Determine the [X, Y] coordinate at the center of the cell enclosing the given text.  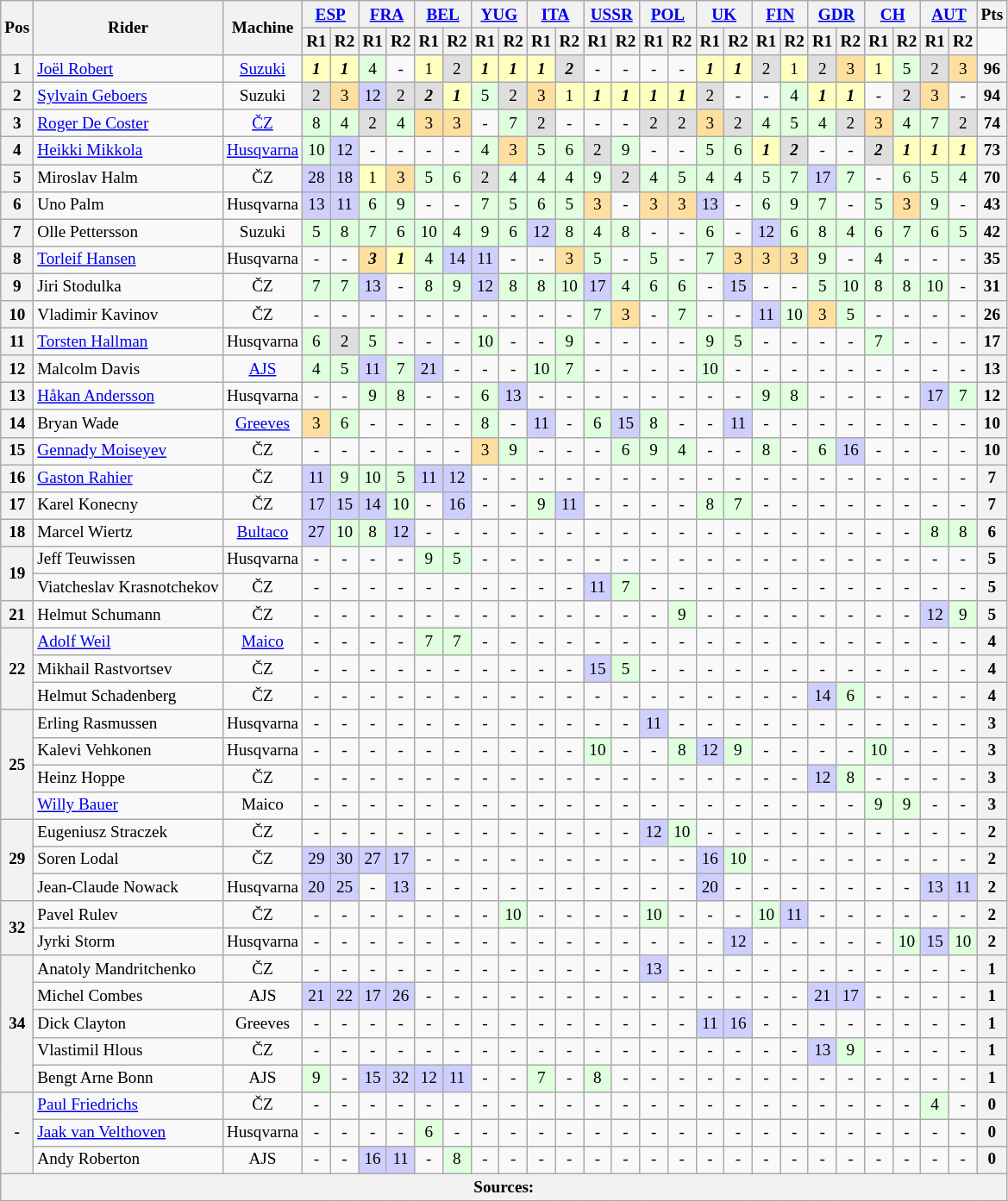
70 [992, 178]
Torleif Hansen [128, 260]
Olle Pettersson [128, 233]
Soren Lodal [128, 860]
34 [17, 1023]
Helmut Schadenberg [128, 697]
30 [345, 860]
Willy Bauer [128, 805]
ITA [555, 15]
Uno Palm [128, 205]
Gaston Rahier [128, 478]
ESP [331, 15]
96 [992, 69]
74 [992, 123]
AUT [949, 15]
Jeff Teuwissen [128, 560]
Pos [17, 28]
35 [992, 260]
Heikki Mikkola [128, 151]
Erling Rasmussen [128, 723]
Jean-Claude Nowack [128, 887]
UK [724, 15]
Michel Combes [128, 997]
Bultaco [262, 533]
POL [667, 15]
FRA [386, 15]
Rider [128, 28]
Anatoly Mandritchenko [128, 969]
Torsten Hallman [128, 341]
Vlastimil Hlous [128, 1051]
Helmut Schumann [128, 615]
Sources: [504, 1187]
73 [992, 151]
43 [992, 205]
Bryan Wade [128, 423]
GDR [836, 15]
Viatcheslav Krasnotchekov [128, 587]
Miroslav Halm [128, 178]
Kalevi Vehkonen [128, 751]
Marcel Wiertz [128, 533]
Håkan Andersson [128, 397]
Heinz Hoppe [128, 778]
Gennady Moiseyev [128, 451]
28 [317, 178]
31 [992, 287]
Pavel Rulev [128, 915]
Pts [992, 15]
FIN [779, 15]
Roger De Coster [128, 123]
Adolf Weil [128, 641]
94 [992, 96]
Vladimir Kavinov [128, 315]
Jaak van Velthoven [128, 1133]
Joël Robert [128, 69]
Dick Clayton [128, 1023]
YUG [498, 15]
Eugeniusz Straczek [128, 833]
Andy Roberton [128, 1160]
42 [992, 233]
Paul Friedrichs [128, 1105]
Bengt Arne Bonn [128, 1079]
CH [893, 15]
Karel Konecny [128, 505]
USSR [612, 15]
Jyrki Storm [128, 941]
Sylvain Geboers [128, 96]
Machine [262, 28]
BEL [443, 15]
Mikhail Rastvortsev [128, 669]
Malcolm Davis [128, 369]
19 [17, 572]
Jiri Stodulka [128, 287]
